Scan for the cell matching the given text and deliver its [X, Y] coordinate at center. 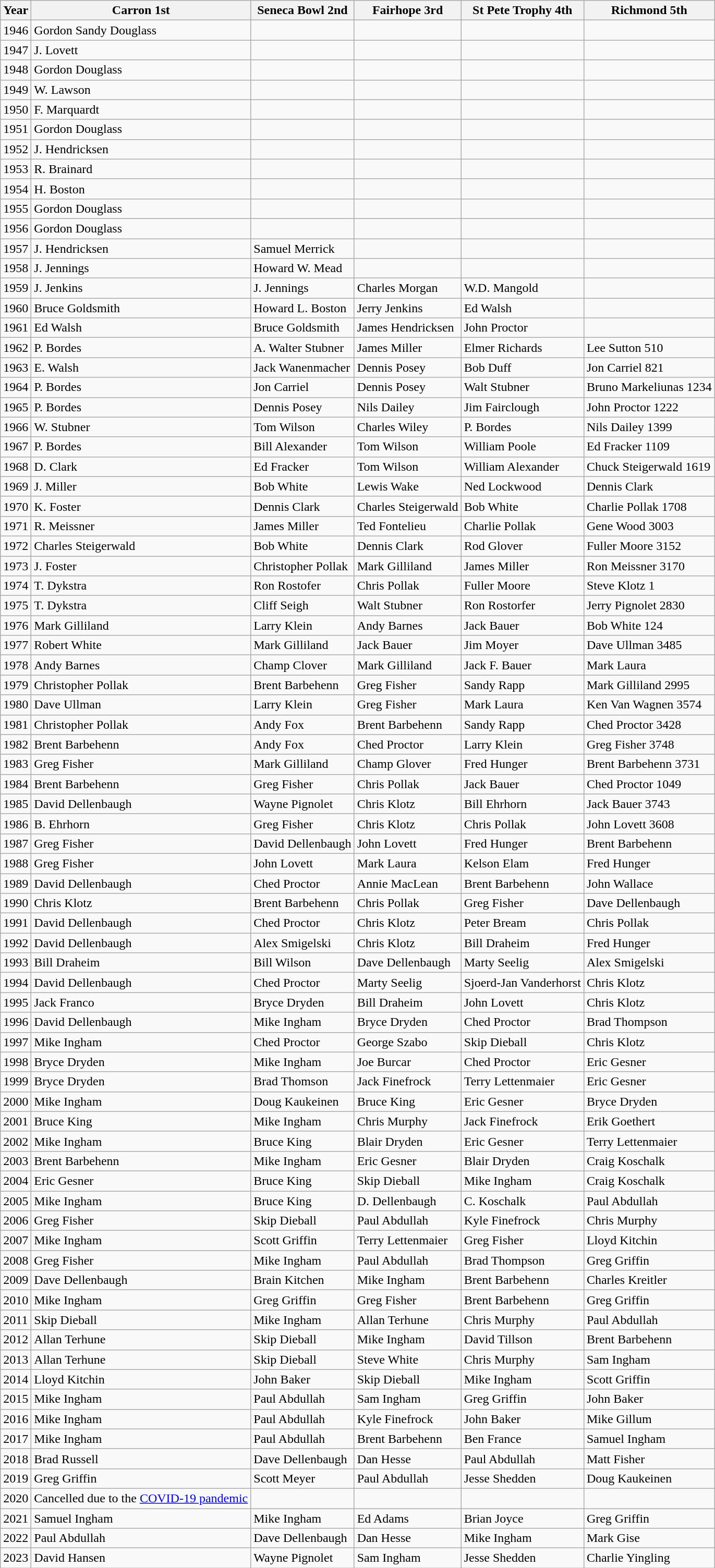
2009 [16, 1280]
Carron 1st [141, 10]
George Szabo [408, 1042]
Jack Wanenmacher [302, 367]
2017 [16, 1439]
2022 [16, 1538]
Fuller Moore 3152 [649, 546]
1987 [16, 843]
Mark Gilliland 2995 [649, 685]
R. Meissner [141, 526]
2011 [16, 1320]
Charles Kreitler [649, 1280]
1970 [16, 506]
W.D. Mangold [523, 288]
Dave Ullman 3485 [649, 645]
2008 [16, 1260]
Jack Franco [141, 1002]
Chuck Steigerwald 1619 [649, 467]
1999 [16, 1082]
1946 [16, 30]
R. Brainard [141, 169]
2004 [16, 1181]
John Proctor [523, 328]
2002 [16, 1141]
2001 [16, 1121]
1963 [16, 367]
Jerry Jenkins [408, 308]
1959 [16, 288]
1968 [16, 467]
Lewis Wake [408, 486]
Sjoerd-Jan Vanderhorst [523, 983]
J. Jenkins [141, 288]
Charlie Pollak [523, 526]
1981 [16, 725]
1983 [16, 764]
John Wallace [649, 884]
Brad Russell [141, 1459]
John Proctor 1222 [649, 407]
1969 [16, 486]
Brent Barbehenn 3731 [649, 764]
1985 [16, 804]
1998 [16, 1062]
Lee Sutton 510 [649, 348]
Bob Duff [523, 367]
Charlie Yingling [649, 1558]
Gene Wood 3003 [649, 526]
2010 [16, 1300]
A. Walter Stubner [302, 348]
C. Koschalk [523, 1200]
Jack Bauer 3743 [649, 804]
2007 [16, 1241]
2013 [16, 1359]
1977 [16, 645]
1950 [16, 109]
Elmer Richards [523, 348]
Charlie Pollak 1708 [649, 506]
2005 [16, 1200]
Robert White [141, 645]
1996 [16, 1022]
1964 [16, 387]
William Poole [523, 447]
Ed Fracker [302, 467]
Ed Adams [408, 1518]
John Lovett 3608 [649, 824]
Dave Ullman [141, 705]
1979 [16, 685]
Cliff Seigh [302, 606]
Howard W. Mead [302, 268]
Fairhope 3rd [408, 10]
Samuel Merrick [302, 249]
H. Boston [141, 189]
F. Marquardt [141, 109]
1972 [16, 546]
1961 [16, 328]
Seneca Bowl 2nd [302, 10]
2021 [16, 1518]
1954 [16, 189]
2003 [16, 1161]
Joe Burcar [408, 1062]
1995 [16, 1002]
Mark Gise [649, 1538]
1986 [16, 824]
Gordon Sandy Douglass [141, 30]
Jim Fairclough [523, 407]
Rod Glover [523, 546]
1958 [16, 268]
Ted Fontelieu [408, 526]
1975 [16, 606]
2014 [16, 1379]
D. Clark [141, 467]
Year [16, 10]
1949 [16, 90]
1957 [16, 249]
K. Foster [141, 506]
Nils Dailey [408, 407]
Jerry Pignolet 2830 [649, 606]
Kelson Elam [523, 863]
2023 [16, 1558]
D. Dellenbaugh [408, 1200]
David Tillson [523, 1340]
J. Miller [141, 486]
2018 [16, 1459]
1967 [16, 447]
2019 [16, 1478]
Jon Carriel [302, 387]
Jim Moyer [523, 645]
Bill Wilson [302, 963]
Ned Lockwood [523, 486]
1994 [16, 983]
Matt Fisher [649, 1459]
1951 [16, 129]
Steve White [408, 1359]
Brad Thomson [302, 1082]
Ken Van Wagnen 3574 [649, 705]
David Hansen [141, 1558]
1988 [16, 863]
Brian Joyce [523, 1518]
1974 [16, 586]
Champ Glover [408, 764]
Charles Morgan [408, 288]
St Pete Trophy 4th [523, 10]
Brain Kitchen [302, 1280]
1973 [16, 566]
1955 [16, 209]
1971 [16, 526]
2015 [16, 1399]
E. Walsh [141, 367]
Jack F. Bauer [523, 665]
2000 [16, 1101]
Richmond 5th [649, 10]
James Hendricksen [408, 328]
1978 [16, 665]
Bill Ehrhorn [523, 804]
Ron Meissner 3170 [649, 566]
Mike Gillum [649, 1419]
Ched Proctor 3428 [649, 725]
J. Lovett [141, 50]
Scott Meyer [302, 1478]
W. Lawson [141, 90]
Jon Carriel 821 [649, 367]
2006 [16, 1221]
W. Stubner [141, 427]
2012 [16, 1340]
1991 [16, 923]
1965 [16, 407]
Erik Goethert [649, 1121]
Ron Rostorfer [523, 606]
Ben France [523, 1439]
Nils Dailey 1399 [649, 427]
1982 [16, 744]
1990 [16, 903]
Bruno Markeliunas 1234 [649, 387]
Peter Bream [523, 923]
1947 [16, 50]
1948 [16, 70]
Bob White 124 [649, 626]
1960 [16, 308]
1976 [16, 626]
William Alexander [523, 467]
1956 [16, 228]
2020 [16, 1498]
Bill Alexander [302, 447]
1992 [16, 943]
1966 [16, 427]
1997 [16, 1042]
Ched Proctor 1049 [649, 784]
Charles Wiley [408, 427]
1953 [16, 169]
Greg Fisher 3748 [649, 744]
Annie MacLean [408, 884]
2016 [16, 1419]
Howard L. Boston [302, 308]
Ron Rostofer [302, 586]
J. Foster [141, 566]
1980 [16, 705]
1989 [16, 884]
Fuller Moore [523, 586]
1984 [16, 784]
1993 [16, 963]
1952 [16, 149]
Steve Klotz 1 [649, 586]
1962 [16, 348]
Cancelled due to the COVID-19 pandemic [141, 1498]
Champ Clover [302, 665]
B. Ehrhorn [141, 824]
Ed Fracker 1109 [649, 447]
